Scan for the cell matching the given text and deliver its (X, Y) coordinate at center. 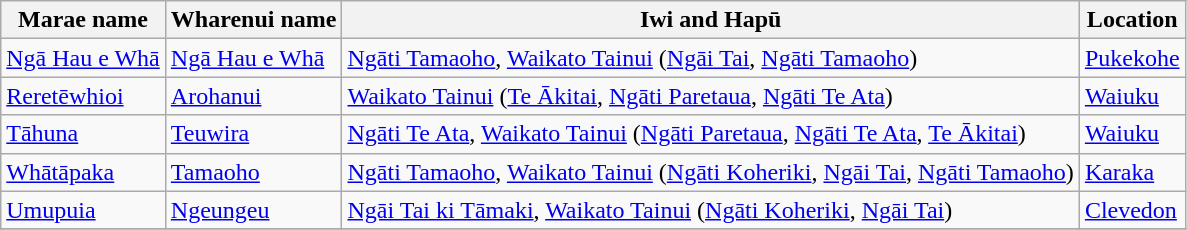
Karaka (1132, 172)
Umupuia (84, 210)
Ngāti Tamaoho, Waikato Tainui (Ngāti Koheriki, Ngāi Tai, Ngāti Tamaoho) (710, 172)
Clevedon (1132, 210)
Teuwira (254, 134)
Marae name (84, 20)
Arohanui (254, 96)
Waikato Tainui (Te Ākitai, Ngāti Paretaua, Ngāti Te Ata) (710, 96)
Tamaoho (254, 172)
Pukekohe (1132, 58)
Ngāi Tai ki Tāmaki, Waikato Tainui (Ngāti Koheriki, Ngāi Tai) (710, 210)
Iwi and Hapū (710, 20)
Location (1132, 20)
Tāhuna (84, 134)
Wharenui name (254, 20)
Whātāpaka (84, 172)
Reretēwhioi (84, 96)
Ngāti Tamaoho, Waikato Tainui (Ngāi Tai, Ngāti Tamaoho) (710, 58)
Ngāti Te Ata, Waikato Tainui (Ngāti Paretaua, Ngāti Te Ata, Te Ākitai) (710, 134)
Ngeungeu (254, 210)
